Pinpoint the cell where the given text exists, returning its [X, Y] midpoint coordinate. 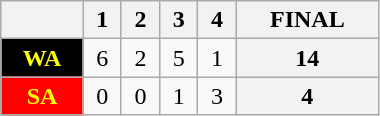
FINAL [307, 20]
6 [102, 58]
5 [179, 58]
14 [307, 58]
WA [42, 58]
SA [42, 96]
